Detect which cell encompasses the target text, then output its (x, y) center coordinate. 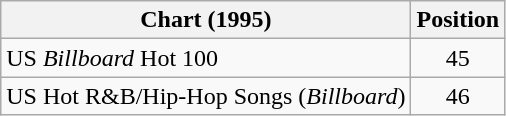
US Billboard Hot 100 (206, 58)
Chart (1995) (206, 20)
Position (458, 20)
46 (458, 96)
45 (458, 58)
US Hot R&B/Hip-Hop Songs (Billboard) (206, 96)
